For the text-containing cell, return its midpoint in [X, Y] coordinate format. 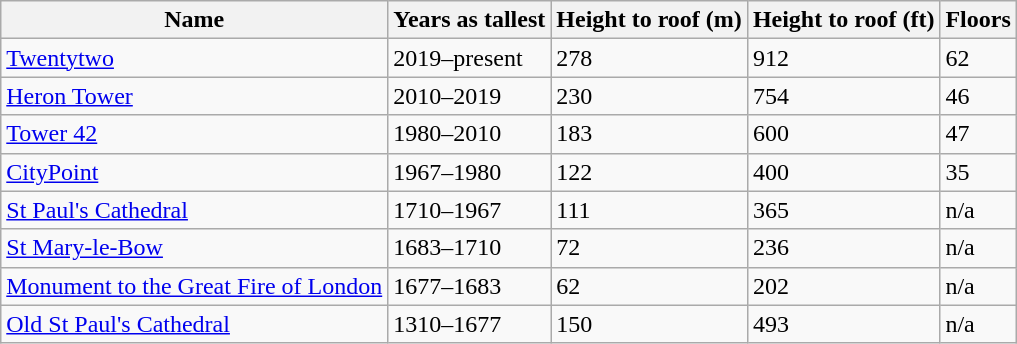
912 [844, 58]
230 [650, 96]
47 [978, 134]
400 [844, 172]
Name [194, 20]
278 [650, 58]
122 [650, 172]
111 [650, 210]
1710–1967 [470, 210]
754 [844, 96]
183 [650, 134]
CityPoint [194, 172]
72 [650, 248]
Floors [978, 20]
1310–1677 [470, 324]
Tower 42 [194, 134]
1677–1683 [470, 286]
46 [978, 96]
Height to roof (m) [650, 20]
1967–1980 [470, 172]
Twentytwo [194, 58]
1980–2010 [470, 134]
35 [978, 172]
236 [844, 248]
St Paul's Cathedral [194, 210]
493 [844, 324]
Years as tallest [470, 20]
Heron Tower [194, 96]
2019–present [470, 58]
1683–1710 [470, 248]
600 [844, 134]
Height to roof (ft) [844, 20]
St Mary-le-Bow [194, 248]
365 [844, 210]
2010–2019 [470, 96]
Old St Paul's Cathedral [194, 324]
Monument to the Great Fire of London [194, 286]
202 [844, 286]
150 [650, 324]
